Provide the (X, Y) coordinate of the cell's center where the given text is located.  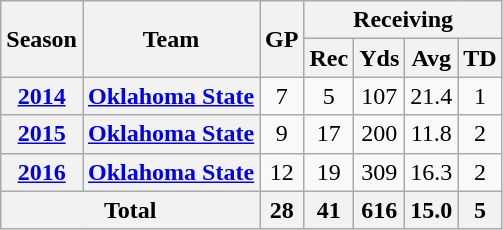
Receiving (403, 20)
107 (380, 96)
Yds (380, 58)
Avg (432, 58)
2016 (42, 172)
2015 (42, 134)
GP (282, 39)
2014 (42, 96)
Season (42, 39)
16.3 (432, 172)
200 (380, 134)
17 (329, 134)
1 (480, 96)
28 (282, 210)
15.0 (432, 210)
21.4 (432, 96)
Total (130, 210)
12 (282, 172)
19 (329, 172)
TD (480, 58)
616 (380, 210)
Rec (329, 58)
Team (170, 39)
7 (282, 96)
41 (329, 210)
309 (380, 172)
9 (282, 134)
11.8 (432, 134)
